Provide the [X, Y] coordinate of the cell's center where the given text is located.  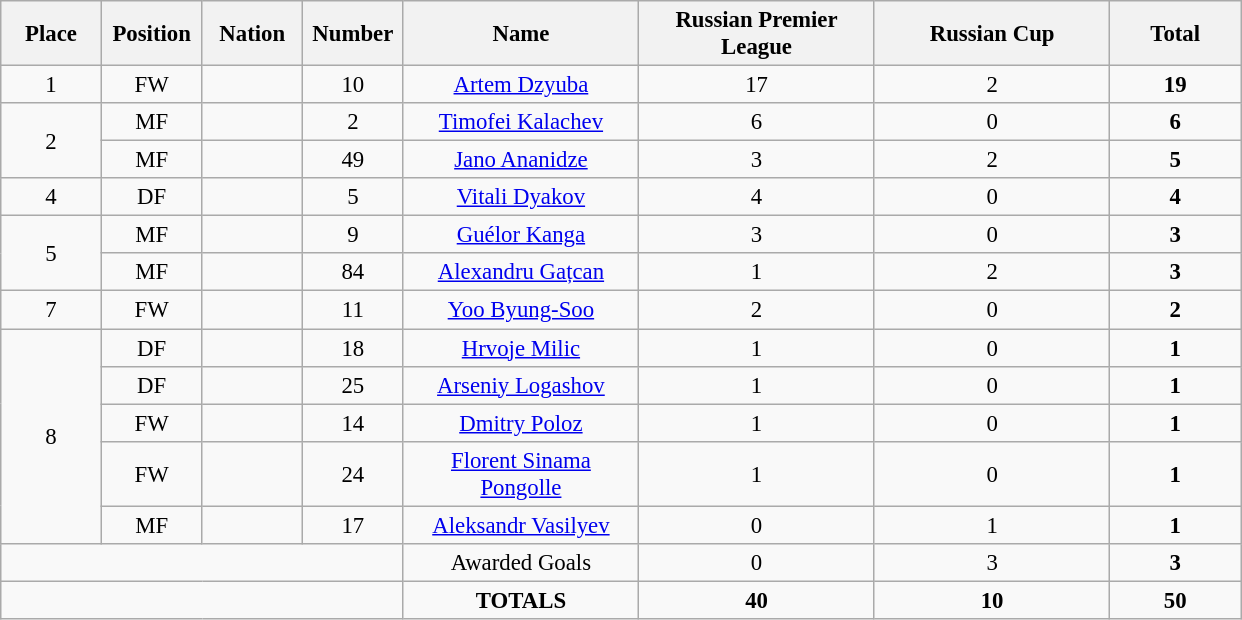
Timofei Kalachev [521, 122]
Florent Sinama Pongolle [521, 474]
50 [1176, 600]
11 [354, 310]
Yoo Byung-Soo [521, 310]
7 [52, 310]
Hrvoje Milic [521, 348]
Position [152, 34]
Vitali Dyakov [521, 197]
Russian Premier League [757, 34]
18 [354, 348]
Russian Cup [992, 34]
Name [521, 34]
14 [354, 423]
25 [354, 385]
Place [52, 34]
Awarded Goals [521, 563]
TOTALS [521, 600]
8 [52, 436]
Artem Dzyuba [521, 85]
Guélor Kanga [521, 235]
Jano Ananidze [521, 160]
40 [757, 600]
9 [354, 235]
19 [1176, 85]
Number [354, 34]
Total [1176, 34]
24 [354, 474]
Dmitry Poloz [521, 423]
Nation [252, 34]
84 [354, 273]
Arseniy Logashov [521, 385]
Alexandru Gațcan [521, 273]
Aleksandr Vasilyev [521, 525]
49 [354, 160]
